Extract the (x, y) coordinate from the center of the cell holding the provided text.  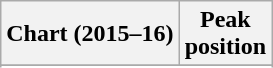
Chart (2015–16) (90, 34)
Peakposition (225, 34)
